Scan for the cell matching the given text and deliver its [x, y] coordinate at center. 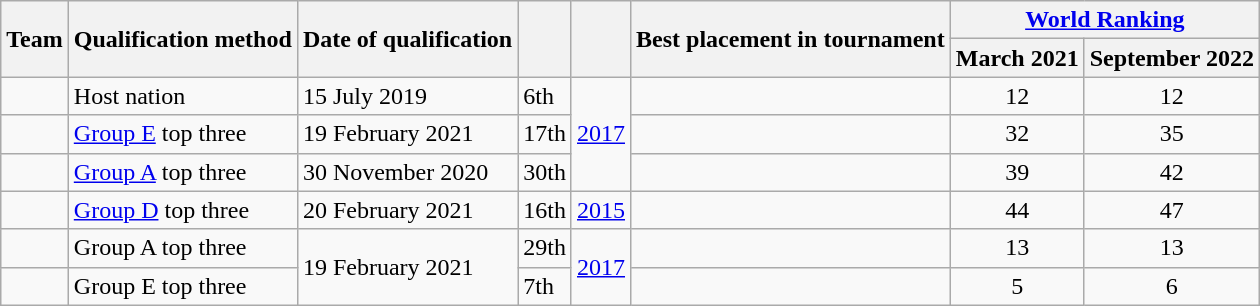
7th [545, 286]
42 [1172, 172]
Team [35, 39]
35 [1172, 134]
Group D top three [182, 210]
Qualification method [182, 39]
29th [545, 248]
17th [545, 134]
44 [1017, 210]
September 2022 [1172, 58]
Host nation [182, 96]
47 [1172, 210]
32 [1017, 134]
March 2021 [1017, 58]
15 July 2019 [407, 96]
World Ranking [1104, 20]
20 February 2021 [407, 210]
39 [1017, 172]
5 [1017, 286]
6th [545, 96]
2015 [600, 210]
Date of qualification [407, 39]
30 November 2020 [407, 172]
6 [1172, 286]
Best placement in tournament [791, 39]
30th [545, 172]
16th [545, 210]
